Locate the cell with the specified text and output its [X, Y] center coordinate. 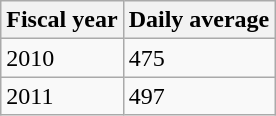
Daily average [199, 20]
2011 [62, 96]
497 [199, 96]
475 [199, 58]
2010 [62, 58]
Fiscal year [62, 20]
